Detect which cell encompasses the target text, then output its (x, y) center coordinate. 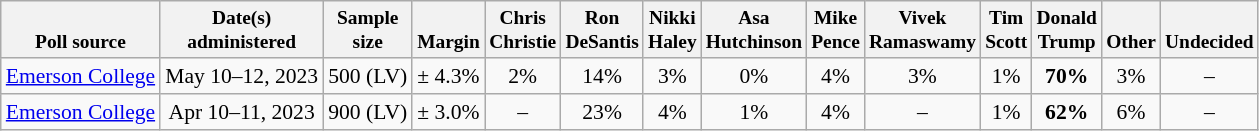
2% (523, 76)
NikkiHaley (672, 30)
May 10–12, 2023 (242, 76)
70% (1067, 76)
Other (1132, 30)
DonaldTrump (1067, 30)
6% (1132, 112)
900 (LV) (368, 112)
Apr 10–11, 2023 (242, 112)
Samplesize (368, 30)
Date(s)administered (242, 30)
0% (754, 76)
500 (LV) (368, 76)
RonDeSantis (602, 30)
TimScott (1006, 30)
± 4.3% (448, 76)
MikePence (836, 30)
Undecided (1209, 30)
Poll source (80, 30)
62% (1067, 112)
VivekRamaswamy (922, 30)
14% (602, 76)
23% (602, 112)
± 3.0% (448, 112)
Margin (448, 30)
ChrisChristie (523, 30)
AsaHutchinson (754, 30)
